For the text-containing cell, return its midpoint in [X, Y] coordinate format. 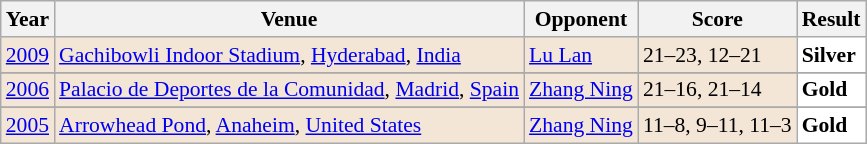
Result [832, 19]
Opponent [581, 19]
21–16, 21–14 [718, 90]
Venue [289, 19]
2005 [28, 126]
2006 [28, 90]
21–23, 12–21 [718, 55]
Silver [832, 55]
Arrowhead Pond, Anaheim, United States [289, 126]
11–8, 9–11, 11–3 [718, 126]
Palacio de Deportes de la Comunidad, Madrid, Spain [289, 90]
2009 [28, 55]
Year [28, 19]
Lu Lan [581, 55]
Score [718, 19]
Gachibowli Indoor Stadium, Hyderabad, India [289, 55]
